Detect which cell encompasses the target text, then output its (X, Y) center coordinate. 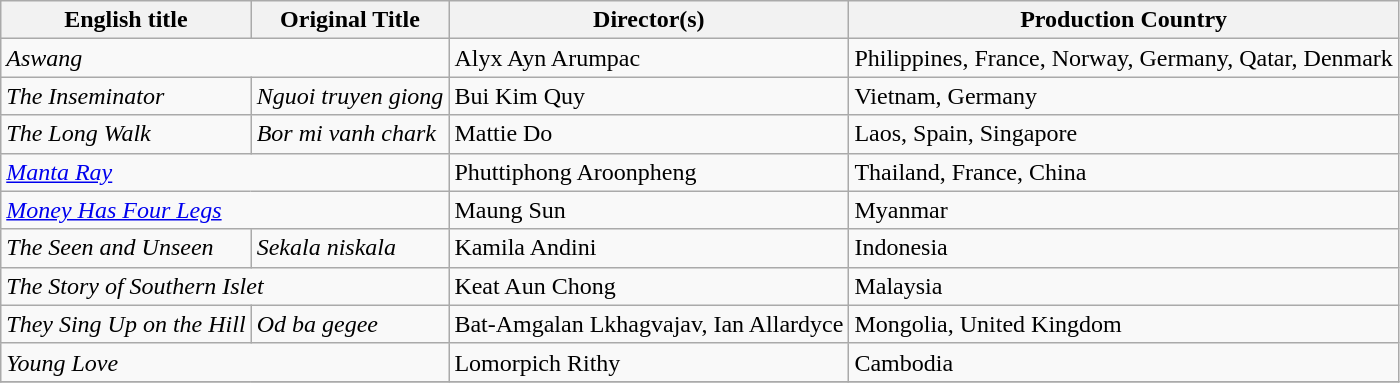
Mattie Do (649, 134)
Money Has Four Legs (225, 210)
Bui Kim Quy (649, 96)
Manta Ray (225, 172)
English title (126, 20)
Malaysia (1124, 286)
Cambodia (1124, 362)
Original Title (350, 20)
Vietnam, Germany (1124, 96)
Alyx Ayn Arumpac (649, 58)
Bat-Amgalan Lkhagvajav, Ian Allardyce (649, 324)
Young Love (225, 362)
Bor mi vanh chark (350, 134)
Philippines, France, Norway, Germany, Qatar, Denmark (1124, 58)
Director(s) (649, 20)
Phuttiphong Aroonpheng (649, 172)
Aswang (225, 58)
Nguoi truyen giong (350, 96)
Thailand, France, China (1124, 172)
The Inseminator (126, 96)
Lomorpich Rithy (649, 362)
Kamila Andini (649, 248)
The Seen and Unseen (126, 248)
Od ba gegee (350, 324)
Production Country (1124, 20)
Maung Sun (649, 210)
The Long Walk (126, 134)
Sekala niskala (350, 248)
Myanmar (1124, 210)
Laos, Spain, Singapore (1124, 134)
Mongolia, United Kingdom (1124, 324)
The Story of Southern Islet (225, 286)
They Sing Up on the Hill (126, 324)
Keat Aun Chong (649, 286)
Indonesia (1124, 248)
